For the text-containing cell, return its midpoint in (x, y) coordinate format. 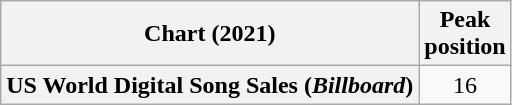
US World Digital Song Sales (Billboard) (210, 85)
16 (465, 85)
Chart (2021) (210, 34)
Peakposition (465, 34)
